Return (X, Y) of the center of cell containing provided text 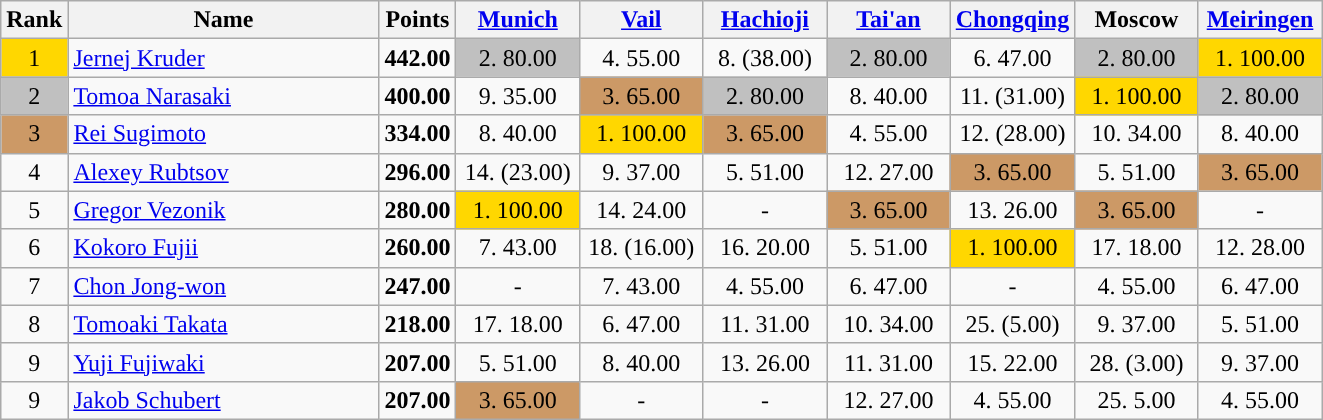
Name (224, 20)
12. (28.00) (1012, 134)
Kokoro Fujii (224, 248)
28. (3.00) (1137, 362)
Tai'an (889, 20)
Hachioji (765, 20)
6 (34, 248)
Jakob Schubert (224, 400)
260.00 (418, 248)
8. (38.00) (765, 58)
12. 28.00 (1260, 248)
Rank (34, 20)
5 (34, 210)
Tomoa Narasaki (224, 96)
1 (34, 58)
Jernej Kruder (224, 58)
Points (418, 20)
Vail (642, 20)
Moscow (1137, 20)
247.00 (418, 286)
11. (31.00) (1012, 96)
Gregor Vezonik (224, 210)
296.00 (418, 172)
25. 5.00 (1137, 400)
14. 24.00 (642, 210)
8 (34, 324)
15. 22.00 (1012, 362)
14. (23.00) (518, 172)
400.00 (418, 96)
4 (34, 172)
Meiringen (1260, 20)
25. (5.00) (1012, 324)
334.00 (418, 134)
Chongqing (1012, 20)
Chon Jong-won (224, 286)
3 (34, 134)
7 (34, 286)
9. 35.00 (518, 96)
Alexey Rubtsov (224, 172)
Munich (518, 20)
Tomoaki Takata (224, 324)
Rei Sugimoto (224, 134)
Yuji Fujiwaki (224, 362)
2 (34, 96)
16. 20.00 (765, 248)
442.00 (418, 58)
18. (16.00) (642, 248)
218.00 (418, 324)
280.00 (418, 210)
